For the text-containing cell, return its midpoint in [X, Y] coordinate format. 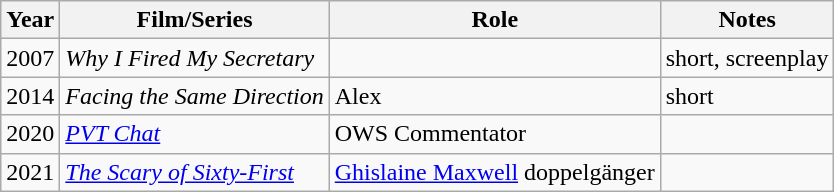
2007 [30, 58]
Notes [747, 20]
short [747, 96]
Ghislaine Maxwell doppelgänger [494, 172]
Film/Series [194, 20]
2014 [30, 96]
Year [30, 20]
Role [494, 20]
OWS Commentator [494, 134]
short, screenplay [747, 58]
The Scary of Sixty-First [194, 172]
2021 [30, 172]
2020 [30, 134]
Alex [494, 96]
Facing the Same Direction [194, 96]
Why I Fired My Secretary [194, 58]
PVT Chat [194, 134]
